Determine the [X, Y] coordinate at the center of the cell enclosing the given text.  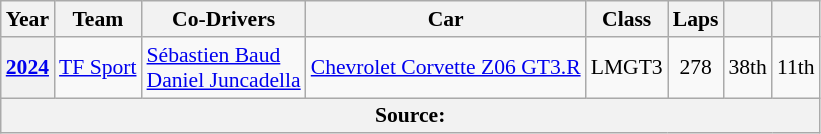
2024 [28, 68]
Co-Drivers [224, 19]
278 [696, 68]
Car [446, 19]
38th [748, 68]
TF Sport [98, 68]
Chevrolet Corvette Z06 GT3.R [446, 68]
Class [627, 19]
Source: [410, 116]
Team [98, 19]
LMGT3 [627, 68]
Sébastien Baud Daniel Juncadella [224, 68]
Laps [696, 19]
11th [796, 68]
Year [28, 19]
